Pinpoint the cell where the given text exists, returning its (X, Y) midpoint coordinate. 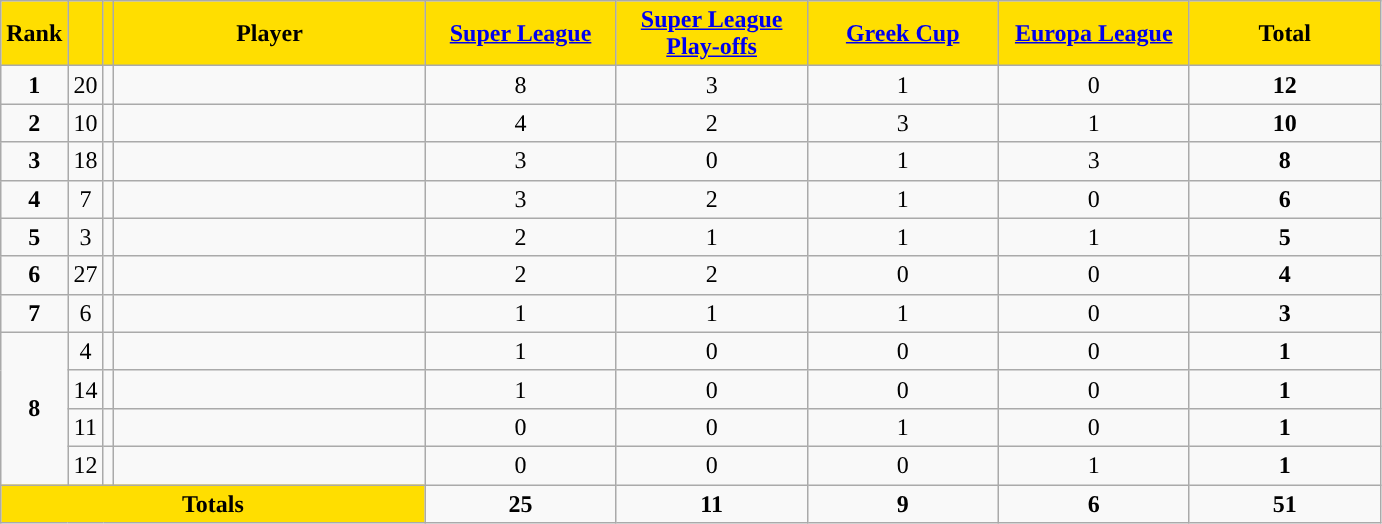
25 (520, 503)
Player (270, 34)
20 (86, 85)
Super League Play-offs (712, 34)
51 (1284, 503)
Super League (520, 34)
9 (902, 503)
Rank (34, 34)
14 (86, 389)
Europa League (1094, 34)
Totals (213, 503)
Total (1284, 34)
Greek Cup (902, 34)
27 (86, 275)
18 (86, 161)
